Locate the cell with the specified text and output its [x, y] center coordinate. 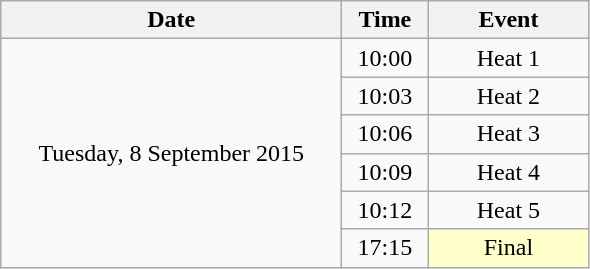
Event [508, 20]
Final [508, 248]
Heat 1 [508, 58]
Heat 4 [508, 172]
Heat 5 [508, 210]
Time [385, 20]
10:00 [385, 58]
10:09 [385, 172]
10:03 [385, 96]
Heat 3 [508, 134]
17:15 [385, 248]
10:06 [385, 134]
10:12 [385, 210]
Heat 2 [508, 96]
Tuesday, 8 September 2015 [172, 153]
Date [172, 20]
